Detect which cell encompasses the target text, then output its [X, Y] center coordinate. 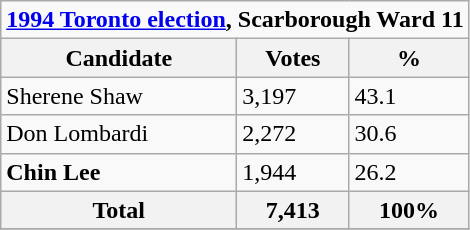
Total [119, 210]
43.1 [409, 96]
7,413 [293, 210]
2,272 [293, 134]
26.2 [409, 172]
1,944 [293, 172]
Sherene Shaw [119, 96]
100% [409, 210]
3,197 [293, 96]
30.6 [409, 134]
1994 Toronto election, Scarborough Ward 11 [235, 20]
Votes [293, 58]
% [409, 58]
Candidate [119, 58]
Chin Lee [119, 172]
Don Lombardi [119, 134]
